Provide the (x, y) coordinate of the cell's center where the given text is located.  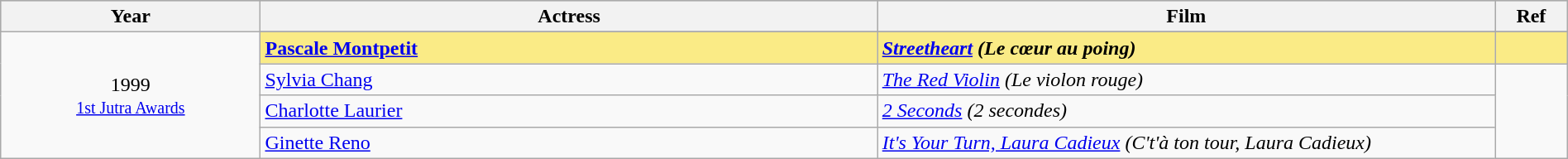
Pascale Montpetit (569, 48)
The Red Violin (Le violon rouge) (1186, 79)
It's Your Turn, Laura Cadieux (C't'à ton tour, Laura Cadieux) (1186, 142)
Film (1186, 17)
Streetheart (Le cœur au poing) (1186, 48)
Charlotte Laurier (569, 111)
Ginette Reno (569, 142)
Ref (1532, 17)
Actress (569, 17)
1999 1st Jutra Awards (131, 95)
2 Seconds (2 secondes) (1186, 111)
Year (131, 17)
Sylvia Chang (569, 79)
